Extract the [X, Y] coordinate from the center of the cell holding the provided text.  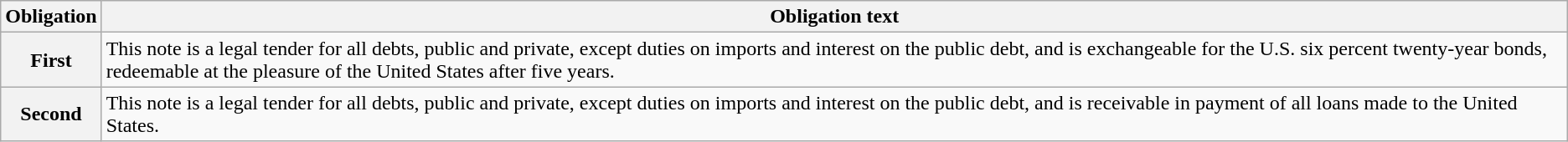
Obligation [51, 17]
First [51, 60]
Second [51, 114]
Obligation text [834, 17]
